Find where the given text appears and provide that cell's center as (X, Y) coordinate. 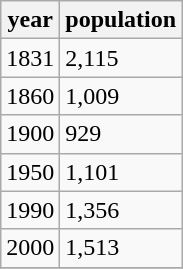
929 (121, 134)
1,101 (121, 172)
1,356 (121, 210)
1900 (30, 134)
2,115 (121, 58)
1,009 (121, 96)
1950 (30, 172)
1,513 (121, 248)
year (30, 20)
population (121, 20)
1860 (30, 96)
1990 (30, 210)
1831 (30, 58)
2000 (30, 248)
